From the cell containing the given text, extract its center point as (x, y) coordinate. 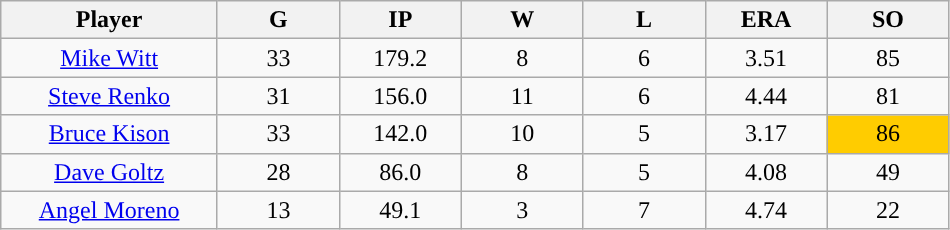
ERA (766, 20)
Bruce Kison (110, 134)
Player (110, 20)
3.51 (766, 58)
85 (888, 58)
4.44 (766, 96)
Steve Renko (110, 96)
22 (888, 210)
Mike Witt (110, 58)
81 (888, 96)
W (522, 20)
Dave Goltz (110, 172)
86 (888, 134)
G (278, 20)
4.74 (766, 210)
86.0 (400, 172)
4.08 (766, 172)
Angel Moreno (110, 210)
IP (400, 20)
SO (888, 20)
49 (888, 172)
11 (522, 96)
179.2 (400, 58)
10 (522, 134)
3 (522, 210)
L (644, 20)
142.0 (400, 134)
49.1 (400, 210)
28 (278, 172)
156.0 (400, 96)
7 (644, 210)
3.17 (766, 134)
13 (278, 210)
31 (278, 96)
